Return [x, y] of the center of cell containing provided text 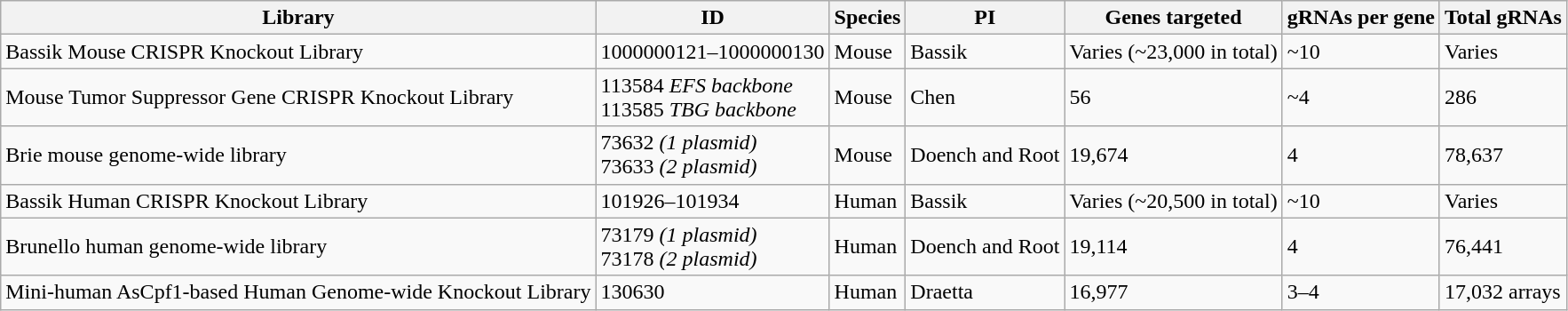
73179 (1 plasmid)73178 (2 plasmid) [712, 247]
Total gRNAs [1502, 18]
101926–101934 [712, 201]
56 [1174, 98]
Varies (~23,000 in total) [1174, 52]
73632 (1 plasmid)73633 (2 plasmid) [712, 155]
113584 EFS backbone113585 TBG backbone [712, 98]
1000000121–1000000130 [712, 52]
17,032 arrays [1502, 292]
286 [1502, 98]
Library [298, 18]
76,441 [1502, 247]
130630 [712, 292]
gRNAs per gene [1360, 18]
~4 [1360, 98]
ID [712, 18]
Mini-human AsCpf1-based Human Genome-wide Knockout Library [298, 292]
19,674 [1174, 155]
Varies (~20,500 in total) [1174, 201]
Genes targeted [1174, 18]
PI [986, 18]
Chen [986, 98]
Species [867, 18]
19,114 [1174, 247]
Bassik Human CRISPR Knockout Library [298, 201]
Bassik Mouse CRISPR Knockout Library [298, 52]
Brie mouse genome-wide library [298, 155]
Draetta [986, 292]
3–4 [1360, 292]
78,637 [1502, 155]
Brunello human genome-wide library [298, 247]
Mouse Tumor Suppressor Gene CRISPR Knockout Library [298, 98]
16,977 [1174, 292]
